Find where the given text appears and provide that cell's center as [x, y] coordinate. 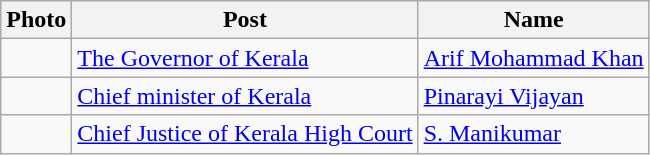
Post [245, 20]
S. Manikumar [534, 134]
Name [534, 20]
Chief Justice of Kerala High Court [245, 134]
The Governor of Kerala [245, 58]
Photo [36, 20]
Pinarayi Vijayan [534, 96]
Chief minister of Kerala [245, 96]
Arif Mohammad Khan [534, 58]
